Return the (x, y) coordinate for the center point of the cell that contains the specified text.  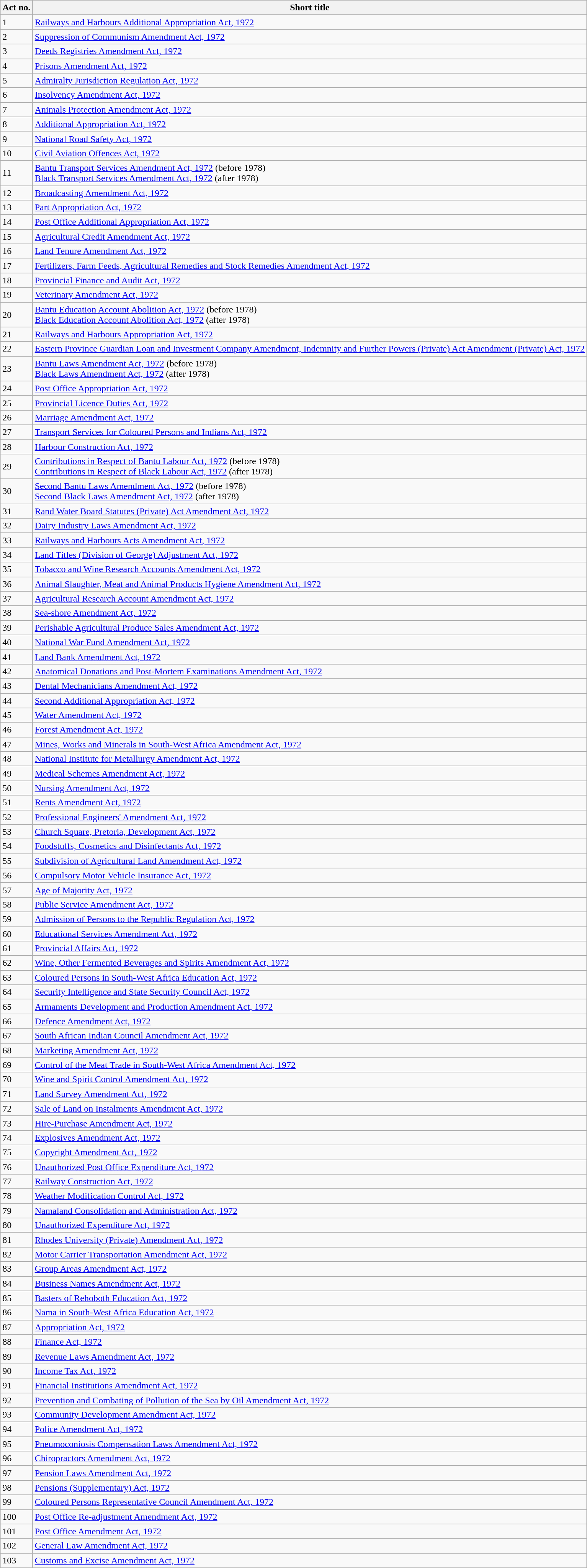
51 (16, 803)
47 (16, 744)
Foodstuffs, Cosmetics and Disinfectants Act, 1972 (309, 846)
92 (16, 1400)
Second Additional Appropriation Act, 1972 (309, 700)
Police Amendment Act, 1972 (309, 1429)
Compulsory Motor Vehicle Insurance Act, 1972 (309, 875)
Post Office Appropriation Act, 1972 (309, 388)
27 (16, 432)
68 (16, 1050)
25 (16, 403)
Church Square, Pretoria, Development Act, 1972 (309, 832)
39 (16, 628)
89 (16, 1356)
Animals Protection Amendment Act, 1972 (309, 110)
Security Intelligence and State Security Council Act, 1972 (309, 992)
65 (16, 1007)
Contributions in Respect of Bantu Labour Act, 1972 (before 1978) Contributions in Respect of Black Labour Act, 1972 (after 1978) (309, 466)
Armaments Development and Production Amendment Act, 1972 (309, 1007)
38 (16, 613)
16 (16, 251)
35 (16, 569)
67 (16, 1036)
Agricultural Research Account Amendment Act, 1972 (309, 598)
Railway Construction Act, 1972 (309, 1182)
Second Bantu Laws Amendment Act, 1972 (before 1978) Second Black Laws Amendment Act, 1972 (after 1978) (309, 492)
95 (16, 1444)
85 (16, 1298)
78 (16, 1196)
84 (16, 1284)
Unauthorized Post Office Expenditure Act, 1972 (309, 1167)
Land Survey Amendment Act, 1972 (309, 1094)
3 (16, 51)
Bantu Laws Amendment Act, 1972 (before 1978) Black Laws Amendment Act, 1972 (after 1978) (309, 368)
Prevention and Combating of Pollution of the Sea by Oil Amendment Act, 1972 (309, 1400)
98 (16, 1488)
93 (16, 1415)
Post Office Additional Appropriation Act, 1972 (309, 222)
Coloured Persons in South-West Africa Education Act, 1972 (309, 978)
8 (16, 124)
Hire-Purchase Amendment Act, 1972 (309, 1123)
88 (16, 1342)
Forest Amendment Act, 1972 (309, 730)
Wine, Other Fermented Beverages and Spirits Amendment Act, 1972 (309, 963)
National Road Safety Act, 1972 (309, 139)
National War Fund Amendment Act, 1972 (309, 642)
15 (16, 237)
Revenue Laws Amendment Act, 1972 (309, 1356)
Civil Aviation Offences Act, 1972 (309, 153)
28 (16, 447)
10 (16, 153)
Nama in South-West Africa Education Act, 1972 (309, 1313)
Anatomical Donations and Post-Mortem Examinations Amendment Act, 1972 (309, 671)
1 (16, 22)
69 (16, 1065)
Defence Amendment Act, 1972 (309, 1021)
5 (16, 80)
Part Appropriation Act, 1972 (309, 208)
58 (16, 904)
Water Amendment Act, 1972 (309, 715)
77 (16, 1182)
83 (16, 1269)
50 (16, 788)
102 (16, 1546)
54 (16, 846)
55 (16, 861)
Educational Services Amendment Act, 1972 (309, 934)
34 (16, 555)
Sale of Land on Instalments Amendment Act, 1972 (309, 1109)
Harbour Construction Act, 1972 (309, 447)
Pension Laws Amendment Act, 1972 (309, 1473)
National Institute for Metallurgy Amendment Act, 1972 (309, 759)
87 (16, 1327)
66 (16, 1021)
60 (16, 934)
Basters of Rehoboth Education Act, 1972 (309, 1298)
Chiropractors Amendment Act, 1972 (309, 1458)
Tobacco and Wine Research Accounts Amendment Act, 1972 (309, 569)
26 (16, 417)
Subdivision of Agricultural Land Amendment Act, 1972 (309, 861)
Railways and Harbours Acts Amendment Act, 1972 (309, 540)
23 (16, 368)
Land Tenure Amendment Act, 1972 (309, 251)
2 (16, 37)
73 (16, 1123)
Land Titles (Division of George) Adjustment Act, 1972 (309, 555)
36 (16, 584)
Copyright Amendment Act, 1972 (309, 1152)
Bantu Transport Services Amendment Act, 1972 (before 1978) Black Transport Services Amendment Act, 1972 (after 1978) (309, 173)
82 (16, 1254)
Rents Amendment Act, 1972 (309, 803)
64 (16, 992)
Pneumoconiosis Compensation Laws Amendment Act, 1972 (309, 1444)
4 (16, 66)
32 (16, 526)
53 (16, 832)
100 (16, 1517)
75 (16, 1152)
Medical Schemes Amendment Act, 1972 (309, 773)
6 (16, 95)
74 (16, 1138)
Prisons Amendment Act, 1972 (309, 66)
South African Indian Council Amendment Act, 1972 (309, 1036)
Dairy Industry Laws Amendment Act, 1972 (309, 526)
17 (16, 266)
General Law Amendment Act, 1972 (309, 1546)
Pensions (Supplementary) Act, 1972 (309, 1488)
Perishable Agricultural Produce Sales Amendment Act, 1972 (309, 628)
71 (16, 1094)
76 (16, 1167)
40 (16, 642)
Coloured Persons Representative Council Amendment Act, 1972 (309, 1502)
Customs and Excise Amendment Act, 1972 (309, 1560)
29 (16, 466)
103 (16, 1560)
Fertilizers, Farm Feeds, Agricultural Remedies and Stock Remedies Amendment Act, 1972 (309, 266)
79 (16, 1211)
80 (16, 1225)
11 (16, 173)
Additional Appropriation Act, 1972 (309, 124)
37 (16, 598)
Finance Act, 1972 (309, 1342)
Nursing Amendment Act, 1972 (309, 788)
62 (16, 963)
Veterinary Amendment Act, 1972 (309, 295)
Post Office Amendment Act, 1972 (309, 1531)
31 (16, 511)
Group Areas Amendment Act, 1972 (309, 1269)
Income Tax Act, 1972 (309, 1371)
13 (16, 208)
96 (16, 1458)
Mines, Works and Minerals in South-West Africa Amendment Act, 1972 (309, 744)
Financial Institutions Amendment Act, 1972 (309, 1385)
21 (16, 334)
Appropriation Act, 1972 (309, 1327)
Namaland Consolidation and Administration Act, 1972 (309, 1211)
56 (16, 875)
Rand Water Board Statutes (Private) Act Amendment Act, 1972 (309, 511)
Sea-shore Amendment Act, 1972 (309, 613)
Control of the Meat Trade in South-West Africa Amendment Act, 1972 (309, 1065)
Unauthorized Expenditure Act, 1972 (309, 1225)
Wine and Spirit Control Amendment Act, 1972 (309, 1079)
57 (16, 890)
Transport Services for Coloured Persons and Indians Act, 1972 (309, 432)
Dental Mechanicians Amendment Act, 1972 (309, 686)
Post Office Re-adjustment Amendment Act, 1972 (309, 1517)
94 (16, 1429)
Deeds Registries Amendment Act, 1972 (309, 51)
20 (16, 315)
Animal Slaughter, Meat and Animal Products Hygiene Amendment Act, 1972 (309, 584)
Marriage Amendment Act, 1972 (309, 417)
Community Development Amendment Act, 1972 (309, 1415)
Public Service Amendment Act, 1972 (309, 904)
101 (16, 1531)
86 (16, 1313)
9 (16, 139)
52 (16, 817)
48 (16, 759)
46 (16, 730)
Land Bank Amendment Act, 1972 (309, 657)
33 (16, 540)
61 (16, 948)
Railways and Harbours Appropriation Act, 1972 (309, 334)
91 (16, 1385)
Short title (309, 8)
Broadcasting Amendment Act, 1972 (309, 193)
Insolvency Amendment Act, 1972 (309, 95)
Explosives Amendment Act, 1972 (309, 1138)
Age of Majority Act, 1972 (309, 890)
Business Names Amendment Act, 1972 (309, 1284)
Provincial Affairs Act, 1972 (309, 948)
Professional Engineers' Amendment Act, 1972 (309, 817)
59 (16, 919)
30 (16, 492)
Admission of Persons to the Republic Regulation Act, 1972 (309, 919)
Agricultural Credit Amendment Act, 1972 (309, 237)
42 (16, 671)
18 (16, 280)
Weather Modification Control Act, 1972 (309, 1196)
Provincial Licence Duties Act, 1972 (309, 403)
Act no. (16, 8)
49 (16, 773)
43 (16, 686)
24 (16, 388)
19 (16, 295)
Marketing Amendment Act, 1972 (309, 1050)
Bantu Education Account Abolition Act, 1972 (before 1978) Black Education Account Abolition Act, 1972 (after 1978) (309, 315)
Railways and Harbours Additional Appropriation Act, 1972 (309, 22)
70 (16, 1079)
Rhodes University (Private) Amendment Act, 1972 (309, 1240)
81 (16, 1240)
44 (16, 700)
Admiralty Jurisdiction Regulation Act, 1972 (309, 80)
12 (16, 193)
Suppression of Communism Amendment Act, 1972 (309, 37)
41 (16, 657)
63 (16, 978)
22 (16, 349)
72 (16, 1109)
Provincial Finance and Audit Act, 1972 (309, 280)
Eastern Province Guardian Loan and Investment Company Amendment, Indemnity and Further Powers (Private) Act Amendment (Private) Act, 1972 (309, 349)
45 (16, 715)
99 (16, 1502)
7 (16, 110)
90 (16, 1371)
14 (16, 222)
Motor Carrier Transportation Amendment Act, 1972 (309, 1254)
97 (16, 1473)
